Detect which cell encompasses the target text, then output its [x, y] center coordinate. 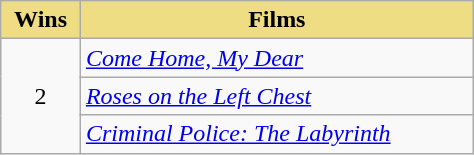
Films [276, 20]
Come Home, My Dear [276, 58]
Criminal Police: The Labyrinth [276, 134]
2 [41, 96]
Roses on the Left Chest [276, 96]
Wins [41, 20]
